Capture the cell that displays the provided text and extract its (X, Y) central coordinate. 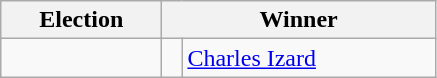
Winner (299, 20)
Charles Izard (309, 58)
Election (82, 20)
